Locate the cell with the specified text and output its (x, y) center coordinate. 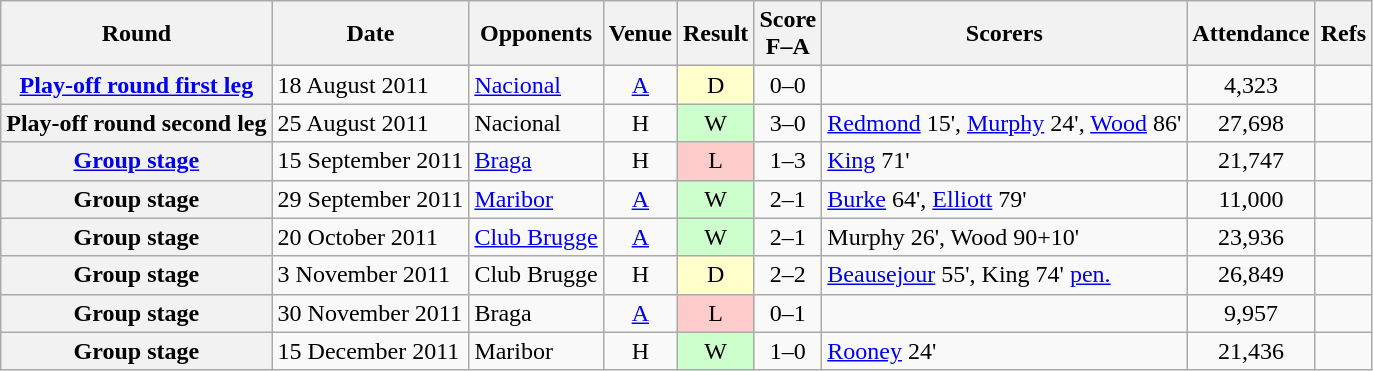
Beausejour 55', King 74' pen. (1004, 275)
1–0 (788, 351)
15 September 2011 (370, 161)
Rooney 24' (1004, 351)
3 November 2011 (370, 275)
Venue (640, 34)
0–1 (788, 313)
Scorers (1004, 34)
26,849 (1251, 275)
1–3 (788, 161)
30 November 2011 (370, 313)
21,747 (1251, 161)
Burke 64', Elliott 79' (1004, 199)
King 71' (1004, 161)
Attendance (1251, 34)
29 September 2011 (370, 199)
11,000 (1251, 199)
3–0 (788, 123)
2–2 (788, 275)
25 August 2011 (370, 123)
21,436 (1251, 351)
Play-off round first leg (136, 85)
ScoreF–A (788, 34)
Opponents (536, 34)
27,698 (1251, 123)
Result (715, 34)
18 August 2011 (370, 85)
Date (370, 34)
4,323 (1251, 85)
Refs (1343, 34)
Round (136, 34)
Murphy 26', Wood 90+10' (1004, 237)
Redmond 15', Murphy 24', Wood 86' (1004, 123)
23,936 (1251, 237)
0–0 (788, 85)
15 December 2011 (370, 351)
20 October 2011 (370, 237)
9,957 (1251, 313)
Play-off round second leg (136, 123)
